For the text-containing cell, return its midpoint in (X, Y) coordinate format. 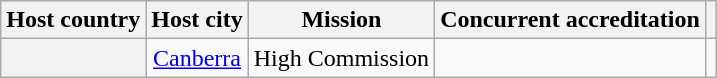
Host city (197, 20)
Canberra (197, 58)
Host country (74, 20)
Mission (341, 20)
High Commission (341, 58)
Concurrent accreditation (570, 20)
